Find where the given text appears and provide that cell's center as [x, y] coordinate. 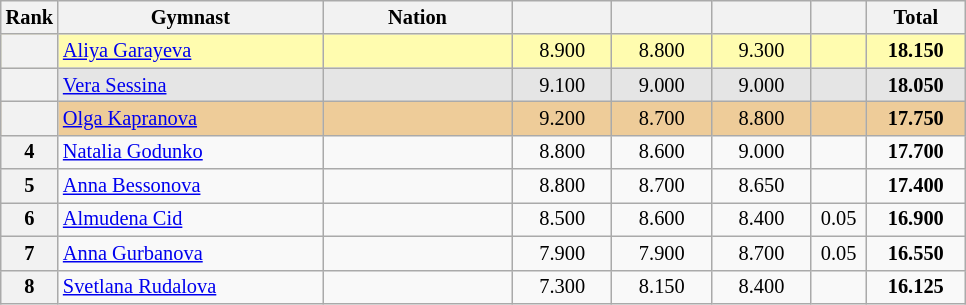
Anna Bessonova [190, 186]
Anna Gurbanova [190, 253]
Almudena Cid [190, 219]
17.750 [916, 118]
8.650 [762, 186]
8.150 [662, 287]
8.900 [562, 51]
Total [916, 17]
16.125 [916, 287]
8.500 [562, 219]
17.700 [916, 152]
6 [30, 219]
5 [30, 186]
18.050 [916, 85]
Vera Sessina [190, 85]
Nation [418, 17]
18.150 [916, 51]
Olga Kapranova [190, 118]
16.550 [916, 253]
Gymnast [190, 17]
7 [30, 253]
4 [30, 152]
9.300 [762, 51]
7.300 [562, 287]
Aliya Garayeva [190, 51]
Rank [30, 17]
9.100 [562, 85]
Natalia Godunko [190, 152]
17.400 [916, 186]
8 [30, 287]
Svetlana Rudalova [190, 287]
9.200 [562, 118]
16.900 [916, 219]
